Return the (x, y) coordinate for the center point of the cell that contains the specified text.  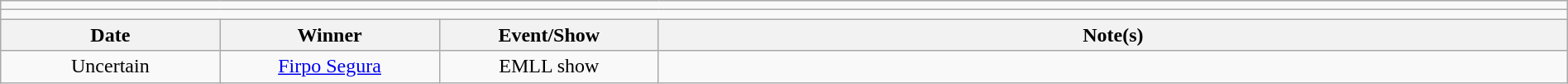
Firpo Segura (329, 67)
Event/Show (549, 35)
Uncertain (111, 67)
Winner (329, 35)
Date (111, 35)
EMLL show (549, 67)
Note(s) (1113, 35)
